Capture the cell that displays the provided text and extract its [x, y] central coordinate. 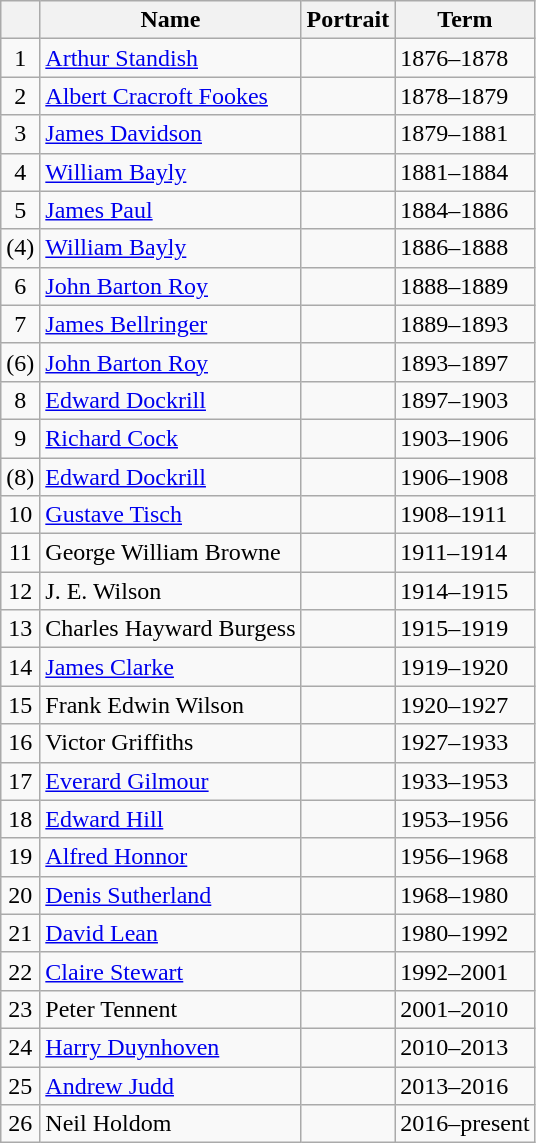
1906–1908 [465, 477]
25 [20, 1085]
Peter Tennent [170, 1009]
16 [20, 743]
21 [20, 933]
4 [20, 172]
1878–1879 [465, 96]
1888–1889 [465, 286]
Frank Edwin Wilson [170, 705]
Denis Sutherland [170, 895]
Term [465, 20]
2001–2010 [465, 1009]
Arthur Standish [170, 58]
1876–1878 [465, 58]
1927–1933 [465, 743]
1956–1968 [465, 857]
Gustave Tisch [170, 515]
5 [20, 210]
1915–1919 [465, 629]
1992–2001 [465, 971]
2010–2013 [465, 1047]
Andrew Judd [170, 1085]
David Lean [170, 933]
9 [20, 438]
Neil Holdom [170, 1124]
1908–1911 [465, 515]
1881–1884 [465, 172]
James Clarke [170, 667]
(4) [20, 248]
12 [20, 591]
13 [20, 629]
6 [20, 286]
1893–1897 [465, 362]
24 [20, 1047]
19 [20, 857]
22 [20, 971]
Name [170, 20]
3 [20, 134]
James Davidson [170, 134]
Everard Gilmour [170, 781]
2013–2016 [465, 1085]
15 [20, 705]
Charles Hayward Burgess [170, 629]
James Bellringer [170, 324]
1933–1953 [465, 781]
7 [20, 324]
Richard Cock [170, 438]
1 [20, 58]
17 [20, 781]
2016–present [465, 1124]
George William Browne [170, 553]
2 [20, 96]
Edward Hill [170, 819]
Portrait [348, 20]
Albert Cracroft Fookes [170, 96]
26 [20, 1124]
23 [20, 1009]
18 [20, 819]
8 [20, 400]
1889–1893 [465, 324]
20 [20, 895]
1884–1886 [465, 210]
10 [20, 515]
14 [20, 667]
1903–1906 [465, 438]
11 [20, 553]
1897–1903 [465, 400]
J. E. Wilson [170, 591]
1920–1927 [465, 705]
1886–1888 [465, 248]
Harry Duynhoven [170, 1047]
Victor Griffiths [170, 743]
1953–1956 [465, 819]
1879–1881 [465, 134]
James Paul [170, 210]
(6) [20, 362]
Alfred Honnor [170, 857]
(8) [20, 477]
Claire Stewart [170, 971]
1911–1914 [465, 553]
1980–1992 [465, 933]
1968–1980 [465, 895]
1914–1915 [465, 591]
1919–1920 [465, 667]
